Return [X, Y] of the center of cell containing provided text 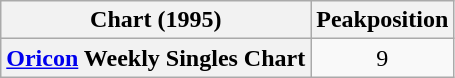
Chart (1995) [156, 20]
Oricon Weekly Singles Chart [156, 58]
9 [382, 58]
Peakposition [382, 20]
